Find where the given text appears and provide that cell's center as (x, y) coordinate. 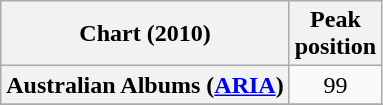
Peakposition (335, 34)
Chart (2010) (145, 34)
99 (335, 85)
Australian Albums (ARIA) (145, 85)
